Locate the cell with the specified text and output its [X, Y] center coordinate. 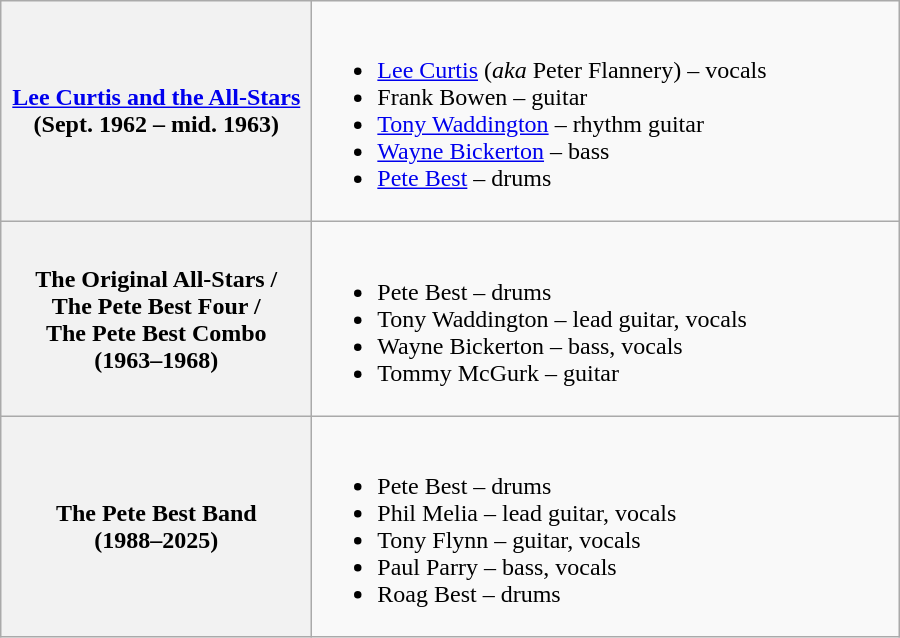
Pete Best – drumsTony Waddington – lead guitar, vocalsWayne Bickerton – bass, vocalsTommy McGurk – guitar [606, 319]
Pete Best – drumsPhil Melia – lead guitar, vocalsTony Flynn – guitar, vocalsPaul Parry – bass, vocalsRoag Best – drums [606, 526]
The Pete Best Band(1988–2025) [156, 526]
The Original All-Stars /The Pete Best Four /The Pete Best Combo(1963–1968) [156, 319]
Lee Curtis (aka Peter Flannery) – vocalsFrank Bowen – guitarTony Waddington – rhythm guitarWayne Bickerton – bassPete Best – drums [606, 112]
Lee Curtis and the All-Stars(Sept. 1962 – mid. 1963) [156, 112]
